Scan for the cell matching the given text and deliver its (x, y) coordinate at center. 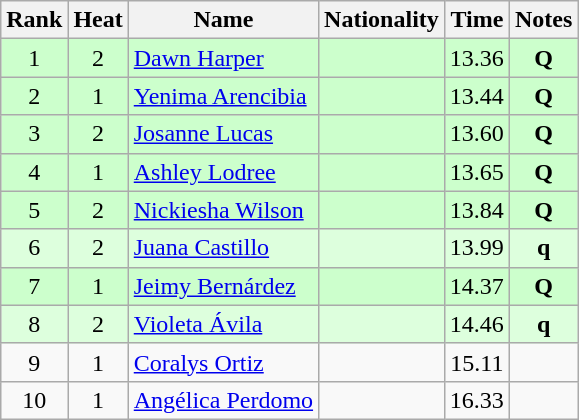
7 (34, 286)
Ashley Lodree (223, 172)
13.84 (476, 210)
16.33 (476, 400)
Time (476, 20)
3 (34, 134)
9 (34, 362)
Angélica Perdomo (223, 400)
Jeimy Bernárdez (223, 286)
10 (34, 400)
Violeta Ávila (223, 324)
Rank (34, 20)
14.46 (476, 324)
Dawn Harper (223, 58)
13.65 (476, 172)
8 (34, 324)
Coralys Ortiz (223, 362)
Heat (98, 20)
Josanne Lucas (223, 134)
15.11 (476, 362)
Juana Castillo (223, 248)
6 (34, 248)
Notes (543, 20)
4 (34, 172)
13.60 (476, 134)
14.37 (476, 286)
5 (34, 210)
13.36 (476, 58)
13.44 (476, 96)
Name (223, 20)
Nickiesha Wilson (223, 210)
13.99 (476, 248)
Nationality (382, 20)
Yenima Arencibia (223, 96)
